Output the (X, Y) coordinate of the center of the cell containing the given text.  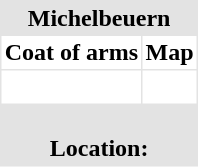
Location: (100, 135)
Coat of arms (72, 52)
Map (169, 52)
Michelbeuern (100, 18)
